Capture the cell that displays the provided text and extract its (X, Y) central coordinate. 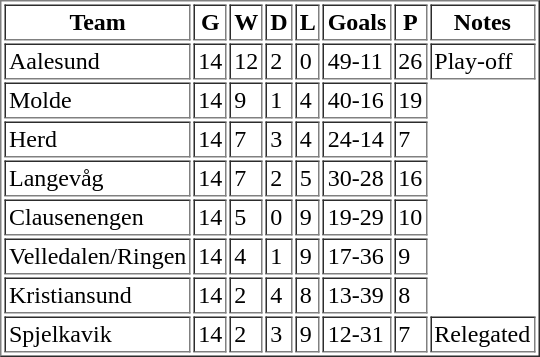
Velledalen/Ringen (97, 256)
49-11 (357, 62)
10 (410, 218)
Relegated (482, 334)
13-39 (357, 296)
17-36 (357, 256)
19-29 (357, 218)
P (410, 22)
12 (246, 62)
Play-off (482, 62)
16 (410, 178)
40-16 (357, 100)
Aalesund (97, 62)
Molde (97, 100)
26 (410, 62)
Kristiansund (97, 296)
30-28 (357, 178)
Herd (97, 140)
W (246, 22)
Spjelkavik (97, 334)
G (210, 22)
24-14 (357, 140)
Team (97, 22)
19 (410, 100)
L (308, 22)
D (279, 22)
Notes (482, 22)
Clausenengen (97, 218)
Goals (357, 22)
12-31 (357, 334)
Langevåg (97, 178)
